Provide the (x, y) coordinate of the cell's center where the given text is located.  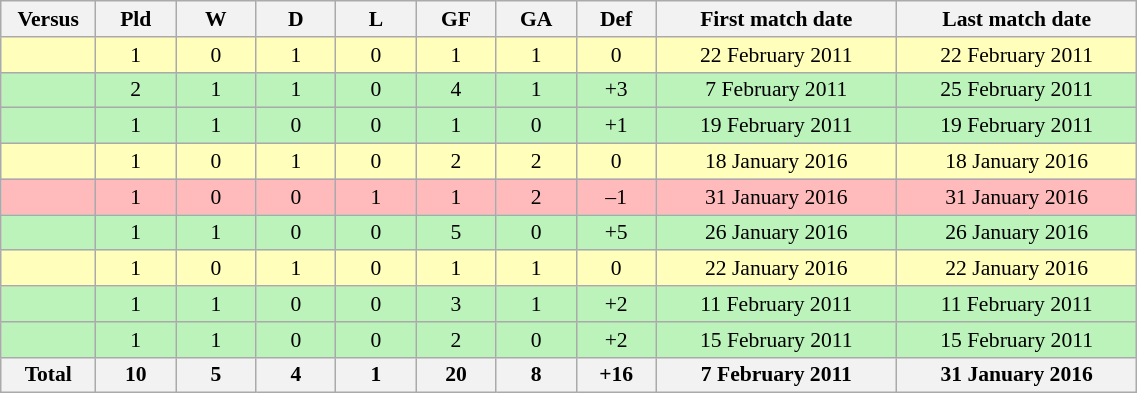
Def (616, 19)
GF (456, 19)
20 (456, 375)
25 February 2011 (1016, 90)
3 (456, 304)
L (376, 19)
D (296, 19)
Versus (48, 19)
+16 (616, 375)
–1 (616, 197)
Total (48, 375)
First match date (776, 19)
+5 (616, 233)
Pld (136, 19)
Last match date (1016, 19)
GA (536, 19)
+3 (616, 90)
+1 (616, 126)
10 (136, 375)
W (216, 19)
8 (536, 375)
